Scan for the cell matching the given text and deliver its [X, Y] coordinate at center. 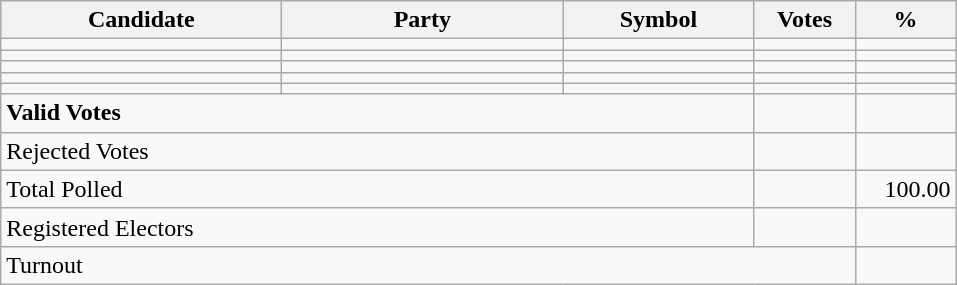
Rejected Votes [378, 151]
% [906, 20]
Candidate [142, 20]
Votes [804, 20]
Party [422, 20]
Total Polled [378, 189]
Valid Votes [378, 113]
Turnout [428, 265]
100.00 [906, 189]
Symbol [658, 20]
Registered Electors [378, 227]
